For the text-containing cell, return its midpoint in (X, Y) coordinate format. 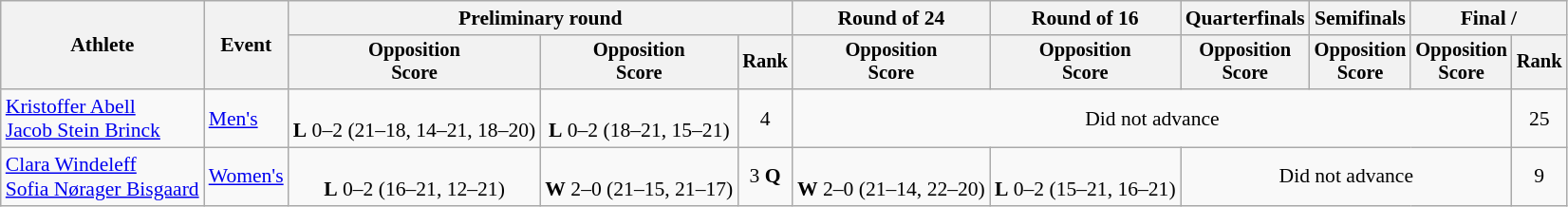
3 Q (765, 177)
Women's (247, 177)
4 (765, 118)
Clara WindeleffSofia Nørager Bisgaard (103, 177)
W 2–0 (21–14, 22–20) (891, 177)
Men's (247, 118)
L 0–2 (16–21, 12–21) (415, 177)
Kristoffer AbellJacob Stein Brinck (103, 118)
L 0–2 (15–21, 16–21) (1086, 177)
Round of 16 (1086, 18)
Preliminary round (541, 18)
Round of 24 (891, 18)
Final / (1488, 18)
Event (247, 46)
L 0–2 (18–21, 15–21) (639, 118)
25 (1540, 118)
Quarterfinals (1245, 18)
Semifinals (1361, 18)
Athlete (103, 46)
W 2–0 (21–15, 21–17) (639, 177)
L 0–2 (21–18, 14–21, 18–20) (415, 118)
9 (1540, 177)
